Pinpoint the cell where the given text exists, returning its (x, y) midpoint coordinate. 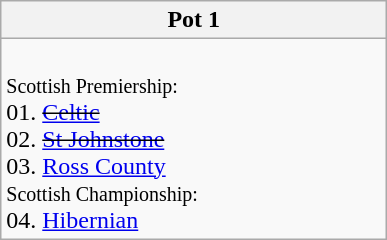
Pot 1 (194, 20)
Scottish Premiership: 01. Celtic 02. St Johnstone 03. Ross CountyScottish Championship: 04. Hibernian (194, 139)
